Locate the cell with the specified text and output its (X, Y) center coordinate. 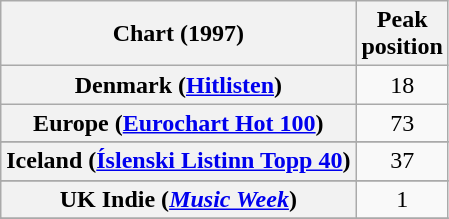
Iceland (Íslenski Listinn Topp 40) (178, 161)
Denmark (Hitlisten) (178, 85)
Chart (1997) (178, 34)
UK Indie (Music Week) (178, 199)
Peakposition (402, 34)
1 (402, 199)
73 (402, 123)
Europe (Eurochart Hot 100) (178, 123)
18 (402, 85)
37 (402, 161)
